Identify which cell holds the provided text, then report its (X, Y) central coordinate. 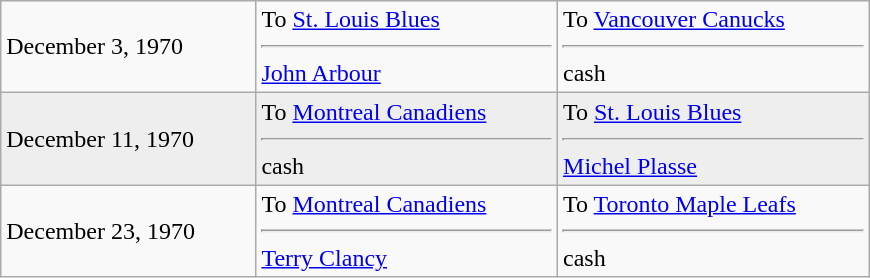
To Montreal Canadienscash (407, 139)
December 3, 1970 (128, 47)
December 11, 1970 (128, 139)
To Toronto Maple Leafscash (714, 231)
To Vancouver Canuckscash (714, 47)
To St. Louis BluesJohn Arbour (407, 47)
December 23, 1970 (128, 231)
To Montreal CanadiensTerry Clancy (407, 231)
To St. Louis BluesMichel Plasse (714, 139)
